Return the (x, y) coordinate for the center point of the cell that contains the specified text.  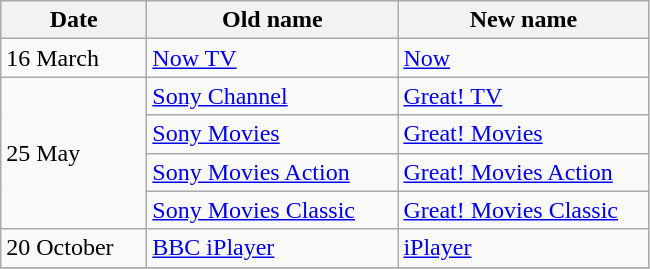
25 May (74, 153)
Sony Movies Action (272, 172)
Great! Movies Action (524, 172)
iPlayer (524, 248)
20 October (74, 248)
Date (74, 20)
Old name (272, 20)
Sony Movies Classic (272, 210)
Now (524, 58)
Sony Channel (272, 96)
Sony Movies (272, 134)
BBC iPlayer (272, 248)
16 March (74, 58)
Now TV (272, 58)
New name (524, 20)
Great! Movies (524, 134)
Great! TV (524, 96)
Great! Movies Classic (524, 210)
